Search for the cell housing the specified text and yield its (X, Y) center coordinate. 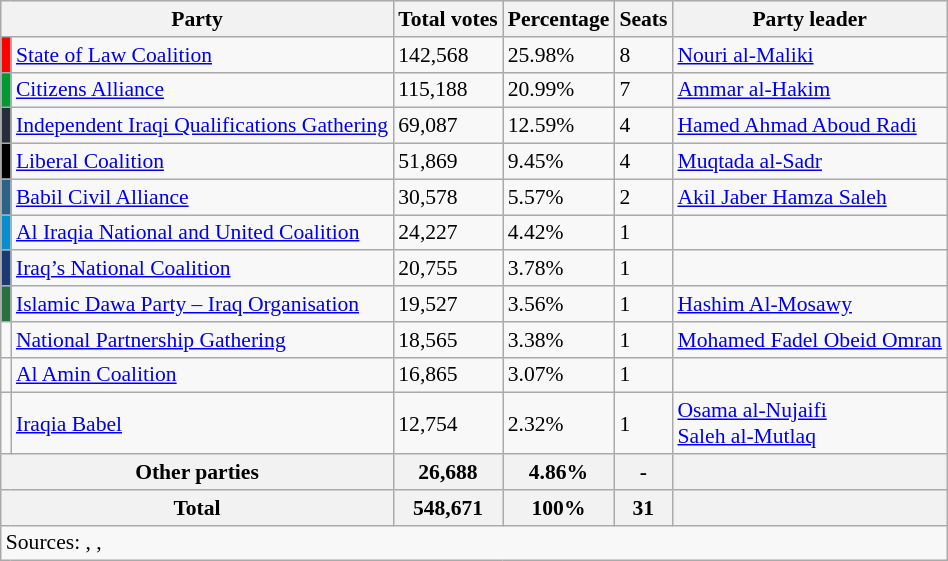
Babil Civil Alliance (202, 197)
Hashim Al-Mosawy (809, 304)
18,565 (448, 340)
Percentage (559, 19)
31 (643, 508)
25.98% (559, 55)
Total votes (448, 19)
Other parties (197, 472)
5.57% (559, 197)
Mohamed Fadel Obeid Omran (809, 340)
7 (643, 90)
69,087 (448, 126)
4.86% (559, 472)
8 (643, 55)
12,754 (448, 424)
Ammar al-Hakim (809, 90)
Party (197, 19)
Independent Iraqi Qualifications Gathering (202, 126)
2 (643, 197)
State of Law Coalition (202, 55)
51,869 (448, 162)
3.07% (559, 375)
4.42% (559, 233)
Citizens Alliance (202, 90)
12.59% (559, 126)
Islamic Dawa Party – Iraq Organisation (202, 304)
3.56% (559, 304)
19,527 (448, 304)
- (643, 472)
16,865 (448, 375)
Iraq’s National Coalition (202, 269)
Seats (643, 19)
20.99% (559, 90)
Iraqia Babel (202, 424)
Party leader (809, 19)
National Partnership Gathering (202, 340)
Muqtada al-Sadr (809, 162)
9.45% (559, 162)
3.78% (559, 269)
Al Amin Coalition (202, 375)
2.32% (559, 424)
100% (559, 508)
Akil Jaber Hamza Saleh (809, 197)
Sources: , , (474, 543)
548,671 (448, 508)
Osama al-NujaifiSaleh al-Mutlaq (809, 424)
Total (197, 508)
Liberal Coalition (202, 162)
Hamed Ahmad Aboud Radi (809, 126)
142,568 (448, 55)
Al Iraqia National and United Coalition (202, 233)
Nouri al-Maliki (809, 55)
3.38% (559, 340)
26,688 (448, 472)
115,188 (448, 90)
24,227 (448, 233)
30,578 (448, 197)
20,755 (448, 269)
